Find where the given text appears and provide that cell's center as (X, Y) coordinate. 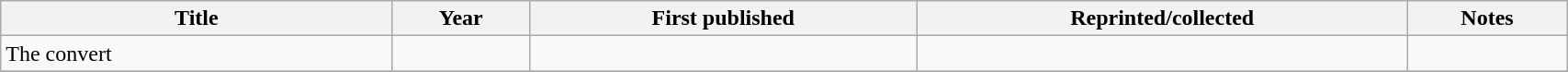
Notes (1486, 18)
First published (723, 18)
Title (197, 18)
Year (461, 18)
Reprinted/collected (1162, 18)
The convert (197, 54)
